Locate the cell with the specified text and output its [X, Y] center coordinate. 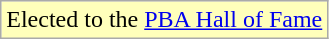
Elected to the PBA Hall of Fame [164, 20]
